Detect which cell encompasses the target text, then output its [X, Y] center coordinate. 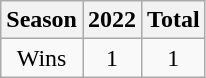
Season [42, 20]
Total [174, 20]
Wins [42, 58]
2022 [112, 20]
